Scan for the cell matching the given text and deliver its [x, y] coordinate at center. 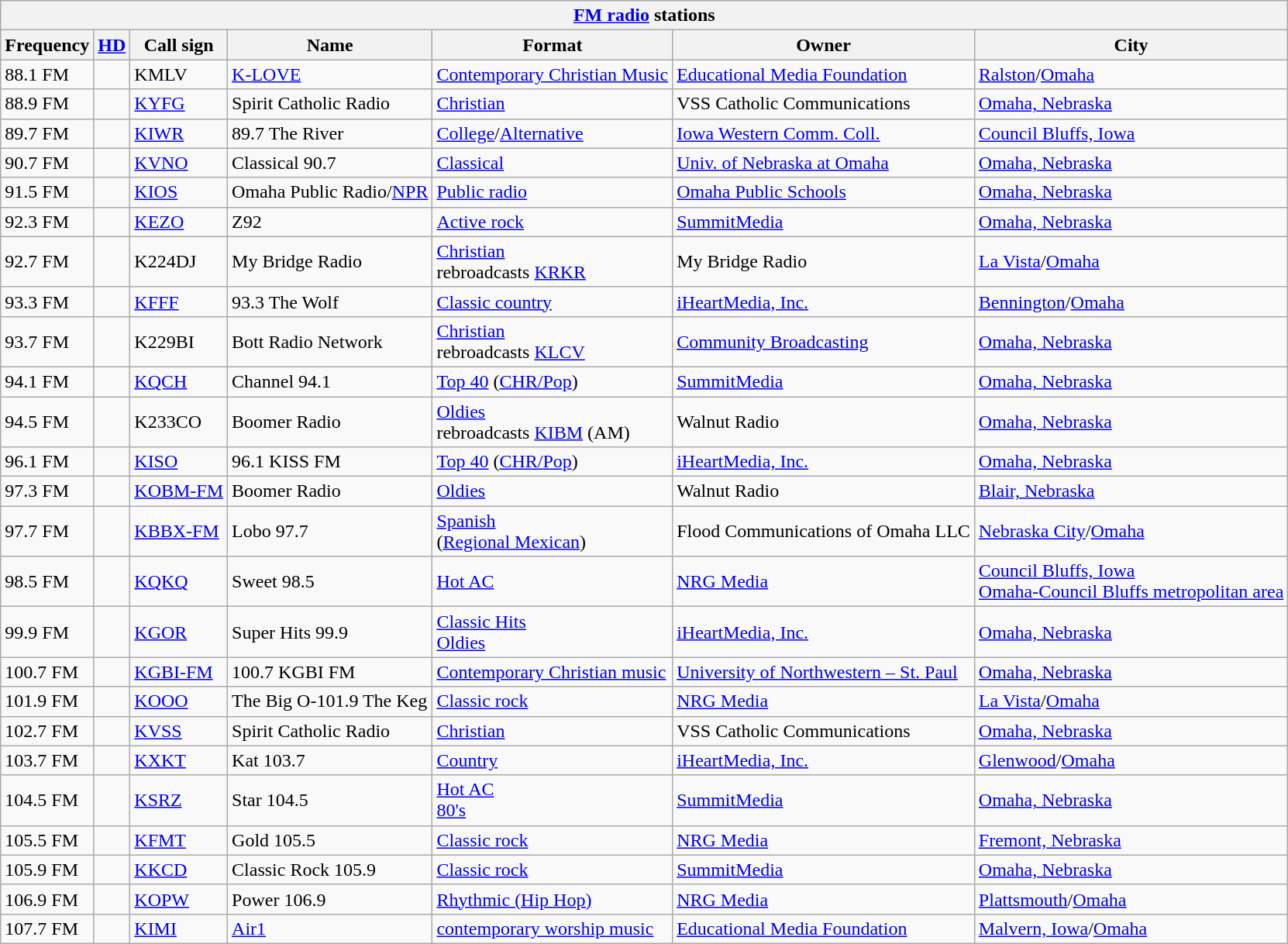
Oldiesrebroadcasts KIBM (AM) [553, 422]
K233CO [179, 422]
102.7 FM [47, 731]
Christianrebroadcasts KLCV [553, 341]
Iowa Western Comm. Coll. [824, 133]
104.5 FM [47, 800]
Owner [824, 45]
107.7 FM [47, 928]
K229BI [179, 341]
Ralston/Omaha [1131, 74]
Power 106.9 [330, 899]
92.7 FM [47, 262]
106.9 FM [47, 899]
KFFF [179, 301]
105.5 FM [47, 840]
contemporary worship music [553, 928]
KIOS [179, 192]
Lobo 97.7 [330, 532]
89.7 The River [330, 133]
Air1 [330, 928]
K224DJ [179, 262]
Council Bluffs, Iowa [1131, 133]
Kat 103.7 [330, 760]
Star 104.5 [330, 800]
Classical [553, 163]
103.7 FM [47, 760]
Classic Rock 105.9 [330, 870]
KGOR [179, 632]
KISO [179, 462]
Super Hits 99.9 [330, 632]
98.5 FM [47, 581]
Christianrebroadcasts KRKR [553, 262]
KQCH [179, 381]
Oldies [553, 491]
KGBI-FM [179, 672]
KOOO [179, 701]
Hot AC80's [553, 800]
Univ. of Nebraska at Omaha [824, 163]
KVNO [179, 163]
90.7 FM [47, 163]
Nebraska City/Omaha [1131, 532]
Omaha Public Schools [824, 192]
Bennington/Omaha [1131, 301]
Spanish(Regional Mexican) [553, 532]
Bott Radio Network [330, 341]
KOPW [179, 899]
KMLV [179, 74]
KQKQ [179, 581]
Contemporary Christian music [553, 672]
Flood Communications of Omaha LLC [824, 532]
Classic HitsOldies [553, 632]
93.3 FM [47, 301]
KFMT [179, 840]
KKCD [179, 870]
93.3 The Wolf [330, 301]
University of Northwestern – St. Paul [824, 672]
93.7 FM [47, 341]
Active rock [553, 222]
89.7 FM [47, 133]
101.9 FM [47, 701]
Country [553, 760]
Community Broadcasting [824, 341]
97.3 FM [47, 491]
100.7 KGBI FM [330, 672]
Name [330, 45]
KIMI [179, 928]
KIWR [179, 133]
Channel 94.1 [330, 381]
Frequency [47, 45]
Format [553, 45]
Gold 105.5 [330, 840]
KYFG [179, 104]
The Big O-101.9 The Keg [330, 701]
Classical 90.7 [330, 163]
KOBM-FM [179, 491]
Council Bluffs, IowaOmaha-Council Bluffs metropolitan area [1131, 581]
Rhythmic (Hip Hop) [553, 899]
KBBX-FM [179, 532]
KSRZ [179, 800]
KEZO [179, 222]
HD [112, 45]
91.5 FM [47, 192]
99.9 FM [47, 632]
Contemporary Christian Music [553, 74]
KVSS [179, 731]
Glenwood/Omaha [1131, 760]
Plattsmouth/Omaha [1131, 899]
Classic country [553, 301]
96.1 KISS FM [330, 462]
K-LOVE [330, 74]
KXKT [179, 760]
Fremont, Nebraska [1131, 840]
100.7 FM [47, 672]
FM radio stations [645, 16]
Blair, Nebraska [1131, 491]
94.1 FM [47, 381]
94.5 FM [47, 422]
105.9 FM [47, 870]
97.7 FM [47, 532]
88.1 FM [47, 74]
Omaha Public Radio/NPR [330, 192]
Public radio [553, 192]
Hot AC [553, 581]
96.1 FM [47, 462]
City [1131, 45]
Call sign [179, 45]
College/Alternative [553, 133]
88.9 FM [47, 104]
Z92 [330, 222]
92.3 FM [47, 222]
Malvern, Iowa/Omaha [1131, 928]
Sweet 98.5 [330, 581]
